Determine the (X, Y) coordinate at the center of the cell enclosing the given text.  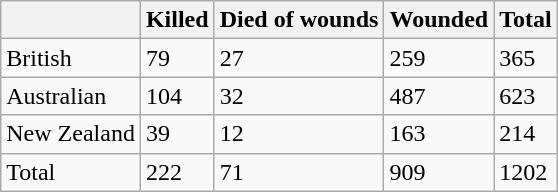
12 (299, 134)
259 (439, 58)
222 (177, 172)
163 (439, 134)
623 (526, 96)
27 (299, 58)
Died of wounds (299, 20)
487 (439, 96)
79 (177, 58)
32 (299, 96)
909 (439, 172)
Australian (71, 96)
365 (526, 58)
214 (526, 134)
New Zealand (71, 134)
71 (299, 172)
39 (177, 134)
1202 (526, 172)
Killed (177, 20)
104 (177, 96)
Wounded (439, 20)
British (71, 58)
